From the cell containing the given text, extract its center point as (X, Y) coordinate. 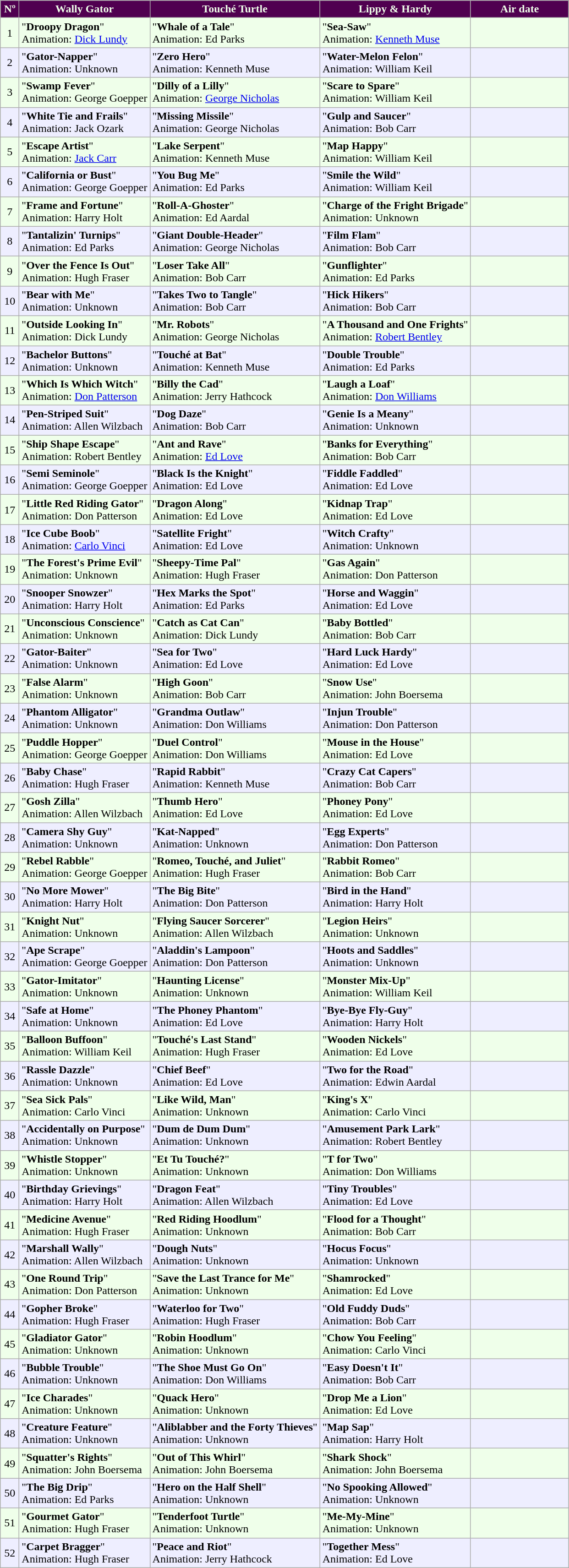
"Witch Crafty" Animation: Unknown (395, 540)
8 (10, 241)
"Flying Saucer Sorcerer" Animation: Allen Wilzbach (235, 927)
"Gator-Napper" Animation: Unknown (84, 62)
"Amusement Park Lark" Animation: Robert Bentley (395, 1135)
11 (10, 331)
"Snooper Snowzer" Animation: Harry Holt (84, 599)
13 (10, 390)
48 (10, 1434)
"Sheepy-Time Pal" Animation: Hugh Fraser (235, 569)
"The Big Drip" Animation: Ed Parks (84, 1493)
2 (10, 62)
"Roll-A-Ghoster" Animation: Ed Aardal (235, 212)
"One Round Trip" Animation: Don Patterson (84, 1284)
"Unconscious Conscience" Animation: Unknown (84, 628)
"Shamrocked" Animation: Ed Love (395, 1284)
"Gator-Imitator" Animation: Unknown (84, 987)
"Charge of the Fright Brigade" Animation: Unknown (395, 212)
"Tenderfoot Turtle" Animation: Unknown (235, 1523)
"Fiddle Faddled" Animation: Ed Love (395, 480)
"Rapid Rabbit" Animation: Kenneth Muse (235, 778)
29 (10, 868)
"T for Two" Animation: Don Williams (395, 1165)
26 (10, 778)
"A Thousand and One Frights" Animation: Robert Bentley (395, 331)
"Baby Chase" Animation: Hugh Fraser (84, 778)
"Ape Scrape" Animation: George Goepper (84, 956)
"Laugh a Loaf" Animation: Don Williams (395, 390)
"Loser Take All" Animation: Bob Carr (235, 271)
"Droopy Dragon" Animation: Dick Lundy (84, 33)
"Bird in the Hand" Animation: Harry Holt (395, 897)
"Giant Double-Header" Animation: George Nicholas (235, 241)
"Dilly of a Lilly" Animation: George Nicholas (235, 93)
"Thumb Hero" Animation: Ed Love (235, 807)
"Mouse in the House" Animation: Ed Love (395, 748)
"Squatter's Rights" Animation: John Boersema (84, 1463)
12 (10, 360)
5 (10, 152)
"Old Fuddy Duds" Animation: Bob Carr (395, 1314)
"Gopher Broke" Animation: Hugh Fraser (84, 1314)
"Birthday Grievings" Animation: Harry Holt (84, 1195)
39 (10, 1165)
"No More Mower" Animation: Harry Holt (84, 897)
"Romeo, Touché, and Juliet" Animation: Hugh Fraser (235, 868)
30 (10, 897)
35 (10, 1046)
"Wooden Nickels" Animation: Ed Love (395, 1046)
"Banks for Everything" Animation: Bob Carr (395, 450)
"Marshall Wally" Animation: Allen Wilzbach (84, 1254)
"Puddle Hopper" Animation: George Goepper (84, 748)
"Escape Artist" Animation: Jack Carr (84, 152)
15 (10, 450)
"Snow Use" Animation: John Boersema (395, 688)
"No Spooking Allowed" Animation: Unknown (395, 1493)
32 (10, 956)
50 (10, 1493)
"Bye-Bye Fly-Guy" Animation: Harry Holt (395, 1016)
"Bubble Trouble" Animation: Unknown (84, 1374)
17 (10, 509)
40 (10, 1195)
"Dog Daze" Animation: Bob Carr (235, 421)
"Ice Cube Boob" Animation: Carlo Vinci (84, 540)
"Black Is the Knight" Animation: Ed Love (235, 480)
"Swamp Fever" Animation: George Goepper (84, 93)
"Touché's Last Stand" Animation: Hugh Fraser (235, 1046)
"Touché at Bat" Animation: Kenneth Muse (235, 360)
"Scare to Spare" Animation: William Keil (395, 93)
"Zero Hero" Animation: Kenneth Muse (235, 62)
"Hard Luck Hardy" Animation: Ed Love (395, 659)
"Hocus Focus" Animation: Unknown (395, 1254)
1 (10, 33)
"Easy Doesn't It" Animation: Bob Carr (395, 1374)
"Out of This Whirl" Animation: John Boersema (235, 1463)
44 (10, 1314)
37 (10, 1106)
47 (10, 1404)
34 (10, 1016)
Nº (10, 9)
"Hick Hikers" Animation: Bob Carr (395, 300)
"Chow You Feeling" Animation: Carlo Vinci (395, 1344)
"Egg Experts" Animation: Don Patterson (395, 837)
"Sea-Saw" Animation: Kenneth Muse (395, 33)
"Hex Marks the Spot" Animation: Ed Parks (235, 599)
"Dragon Along" Animation: Ed Love (235, 509)
"Drop Me a Lion" Animation: Ed Love (395, 1404)
"Missing Missile" Animation: George Nicholas (235, 122)
"Chief Beef" Animation: Ed Love (235, 1076)
"Aliblabber and the Forty Thieves" Animation: Unknown (235, 1434)
33 (10, 987)
"Horse and Waggin" Animation: Ed Love (395, 599)
"Satellite Fright" Animation: Ed Love (235, 540)
"Smile the Wild" Animation: William Keil (395, 181)
"Sea Sick Pals" Animation: Carlo Vinci (84, 1106)
"Water-Melon Felon" Animation: William Keil (395, 62)
"Frame and Fortune" Animation: Harry Holt (84, 212)
"Ice Charades" Animation: Unknown (84, 1404)
"You Bug Me" Animation: Ed Parks (235, 181)
52 (10, 1553)
"Robin Hoodlum" Animation: Unknown (235, 1344)
"Pen-Striped Suit" Animation: Allen Wilzbach (84, 421)
16 (10, 480)
"Sea for Two" Animation: Ed Love (235, 659)
"Kat-Napped" Animation: Unknown (235, 837)
19 (10, 569)
"Carpet Bragger" Animation: Hugh Fraser (84, 1553)
"Dough Nuts" Animation: Unknown (235, 1254)
"Baby Bottled" Animation: Bob Carr (395, 628)
"Hero on the Half Shell" Animation: Unknown (235, 1493)
"Quack Hero" Animation: Unknown (235, 1404)
"Kidnap Trap" Animation: Ed Love (395, 509)
"Waterloo for Two" Animation: Hugh Fraser (235, 1314)
"Phoney Pony" Animation: Ed Love (395, 807)
"Little Red Riding Gator" Animation: Don Patterson (84, 509)
"Haunting License" Animation: Unknown (235, 987)
"Together Mess" Animation: Ed Love (395, 1553)
"Gator-Baiter" Animation: Unknown (84, 659)
18 (10, 540)
"Takes Two to Tangle" Animation: Bob Carr (235, 300)
28 (10, 837)
46 (10, 1374)
"Gunflighter" Animation: Ed Parks (395, 271)
43 (10, 1284)
"The Forest's Prime Evil" Animation: Unknown (84, 569)
20 (10, 599)
"The Big Bite" Animation: Don Patterson (235, 897)
7 (10, 212)
"Catch as Cat Can" Animation: Dick Lundy (235, 628)
"Medicine Avenue" Animation: Hugh Fraser (84, 1225)
"Et Tu Touché?" Animation: Unknown (235, 1165)
"Bachelor Buttons" Animation: Unknown (84, 360)
"Mr. Robots" Animation: George Nicholas (235, 331)
"Injun Trouble" Animation: Don Patterson (395, 718)
"Gourmet Gator" Animation: Hugh Fraser (84, 1523)
"Flood for a Thought" Animation: Bob Carr (395, 1225)
"Aladdin's Lampoon" Animation: Don Patterson (235, 956)
14 (10, 421)
"Gas Again" Animation: Don Patterson (395, 569)
"Shark Shock" Animation: John Boersema (395, 1463)
"Over the Fence Is Out" Animation: Hugh Fraser (84, 271)
"California or Bust" Animation: George Goepper (84, 181)
"Semi Seminole" Animation: George Goepper (84, 480)
42 (10, 1254)
"Crazy Cat Capers" Animation: Bob Carr (395, 778)
38 (10, 1135)
"Rebel Rabble" Animation: George Goepper (84, 868)
"Camera Shy Guy" Animation: Unknown (84, 837)
Lippy & Hardy (395, 9)
"Film Flam" Animation: Bob Carr (395, 241)
"Double Trouble" Animation: Ed Parks (395, 360)
24 (10, 718)
27 (10, 807)
"White Tie and Frails" Animation: Jack Ozark (84, 122)
"Gosh Zilla" Animation: Allen Wilzbach (84, 807)
"Ant and Rave" Animation: Ed Love (235, 450)
Touché Turtle (235, 9)
"Rassle Dazzle" Animation: Unknown (84, 1076)
"Save the Last Trance for Me" Animation: Unknown (235, 1284)
"Knight Nut" Animation: Unknown (84, 927)
"Me-My-Mine" Animation: Unknown (395, 1523)
"Monster Mix-Up" Animation: William Keil (395, 987)
10 (10, 300)
"Phantom Alligator" Animation: Unknown (84, 718)
"Whistle Stopper" Animation: Unknown (84, 1165)
"Hoots and Saddles" Animation: Unknown (395, 956)
41 (10, 1225)
6 (10, 181)
51 (10, 1523)
"Genie Is a Meany" Animation: Unknown (395, 421)
"Map Happy" Animation: William Keil (395, 152)
Air date (520, 9)
"Dum de Dum Dum" Animation: Unknown (235, 1135)
"Gulp and Saucer" Animation: Bob Carr (395, 122)
"Legion Heirs" Animation: Unknown (395, 927)
49 (10, 1463)
"Gladiator Gator" Animation: Unknown (84, 1344)
"Tantalizin' Turnips" Animation: Ed Parks (84, 241)
"Whale of a Tale" Animation: Ed Parks (235, 33)
"Billy the Cad" Animation: Jerry Hathcock (235, 390)
"Duel Control" Animation: Don Williams (235, 748)
21 (10, 628)
"Accidentally on Purpose" Animation: Unknown (84, 1135)
"False Alarm" Animation: Unknown (84, 688)
"Balloon Buffoon" Animation: William Keil (84, 1046)
4 (10, 122)
"Peace and Riot" Animation: Jerry Hathcock (235, 1553)
"Tiny Troubles" Animation: Ed Love (395, 1195)
"Rabbit Romeo" Animation: Bob Carr (395, 868)
"The Shoe Must Go On" Animation: Don Williams (235, 1374)
"Creature Feature" Animation: Unknown (84, 1434)
"Dragon Feat" Animation: Allen Wilzbach (235, 1195)
25 (10, 748)
22 (10, 659)
"Grandma Outlaw" Animation: Don Williams (235, 718)
"Map Sap" Animation: Harry Holt (395, 1434)
"Lake Serpent" Animation: Kenneth Muse (235, 152)
31 (10, 927)
"Which Is Which Witch" Animation: Don Patterson (84, 390)
3 (10, 93)
"Two for the Road" Animation: Edwin Aardal (395, 1076)
"Outside Looking In" Animation: Dick Lundy (84, 331)
"High Goon" Animation: Bob Carr (235, 688)
"King's X" Animation: Carlo Vinci (395, 1106)
"Bear with Me" Animation: Unknown (84, 300)
45 (10, 1344)
9 (10, 271)
36 (10, 1076)
"Red Riding Hoodlum" Animation: Unknown (235, 1225)
Wally Gator (84, 9)
"Like Wild, Man" Animation: Unknown (235, 1106)
"Ship Shape Escape" Animation: Robert Bentley (84, 450)
"The Phoney Phantom" Animation: Ed Love (235, 1016)
23 (10, 688)
"Safe at Home" Animation: Unknown (84, 1016)
